Determine the (X, Y) coordinate at the center of the cell enclosing the given text.  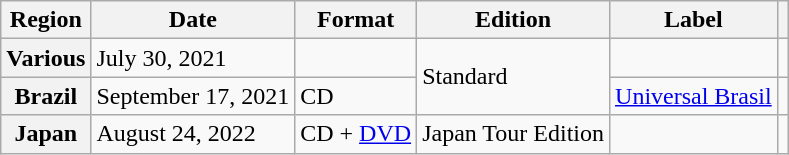
September 17, 2021 (193, 96)
CD (356, 96)
Edition (514, 20)
August 24, 2022 (193, 134)
Universal Brasil (694, 96)
Japan (46, 134)
Various (46, 58)
Region (46, 20)
Date (193, 20)
CD + DVD (356, 134)
Format (356, 20)
Standard (514, 77)
Label (694, 20)
Japan Tour Edition (514, 134)
Brazil (46, 96)
July 30, 2021 (193, 58)
